From the cell containing the given text, extract its center point as [X, Y] coordinate. 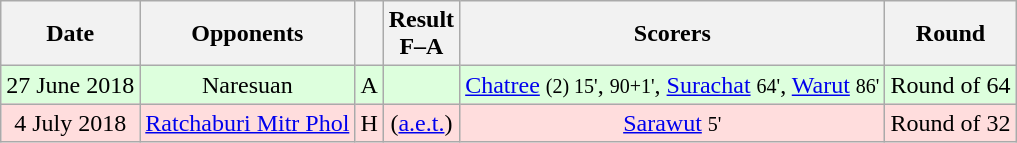
A [369, 85]
Sarawut 5' [672, 123]
Naresuan [248, 85]
Chatree (2) 15', 90+1', Surachat 64', Warut 86' [672, 85]
Scorers [672, 34]
Ratchaburi Mitr Phol [248, 123]
4 July 2018 [70, 123]
Round of 32 [950, 123]
27 June 2018 [70, 85]
H [369, 123]
Opponents [248, 34]
(a.e.t.) [421, 123]
ResultF–A [421, 34]
Round of 64 [950, 85]
Round [950, 34]
Date [70, 34]
